Extract the [x, y] coordinate from the center of the cell holding the provided text.  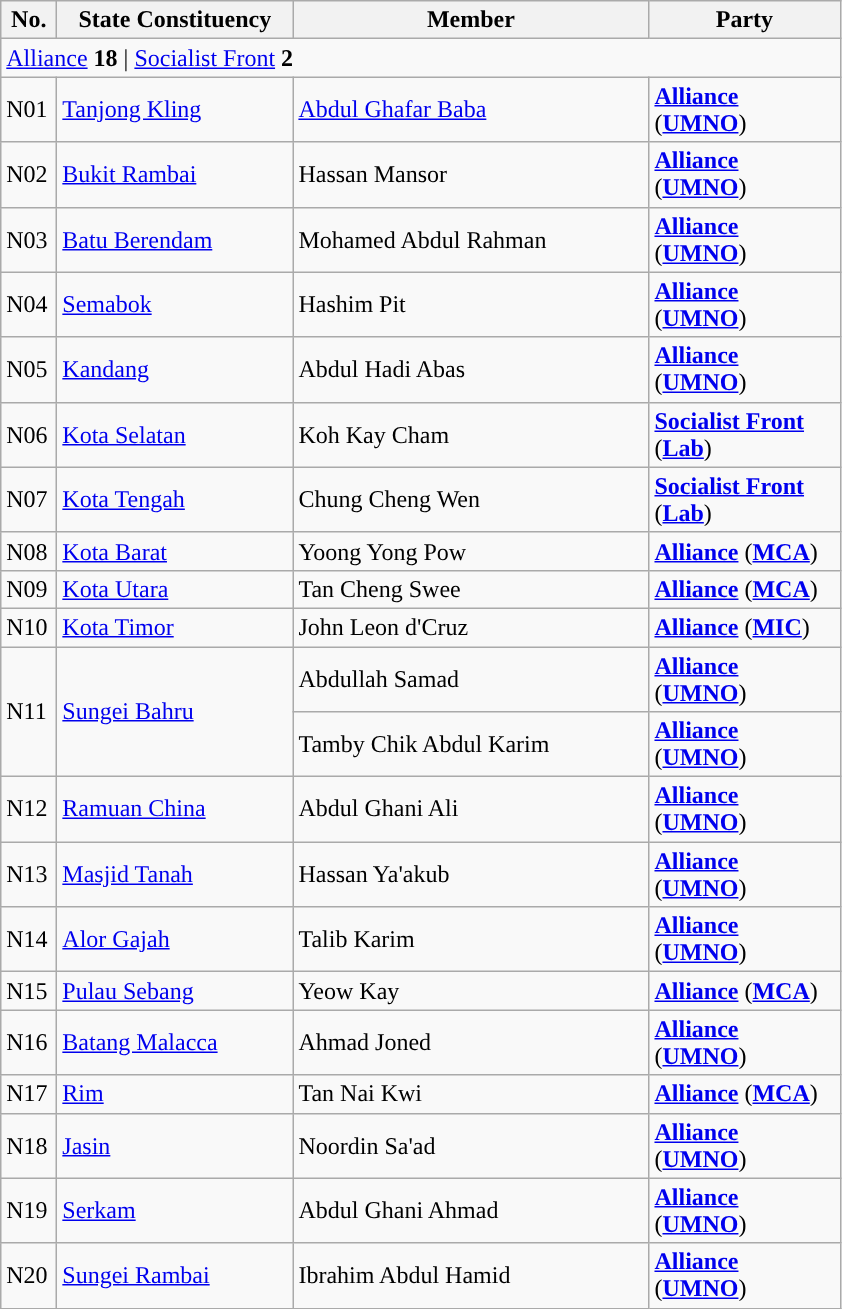
Tanjong Kling [175, 110]
Tamby Chik Abdul Karim [471, 744]
Pulau Sebang [175, 991]
Kandang [175, 370]
N10 [29, 627]
N11 [29, 711]
N05 [29, 370]
N20 [29, 1276]
N06 [29, 434]
Alliance 18 | Socialist Front 2 [420, 58]
N01 [29, 110]
Abdul Ghani Ali [471, 810]
Batu Berendam [175, 240]
N12 [29, 810]
Koh Kay Cham [471, 434]
Sungei Bahru [175, 711]
Abdul Ghafar Baba [471, 110]
Serkam [175, 1210]
N15 [29, 991]
Kota Utara [175, 589]
Semabok [175, 304]
Sungei Rambai [175, 1276]
N14 [29, 940]
Kota Timor [175, 627]
N03 [29, 240]
Talib Karim [471, 940]
Member [471, 20]
Party [744, 20]
N04 [29, 304]
Chung Cheng Wen [471, 500]
N02 [29, 174]
N07 [29, 500]
Kota Barat [175, 551]
Rim [175, 1094]
Kota Tengah [175, 500]
N13 [29, 874]
Tan Cheng Swee [471, 589]
Jasin [175, 1146]
N18 [29, 1146]
Noordin Sa'ad [471, 1146]
Mohamed Abdul Rahman [471, 240]
Abdul Hadi Abas [471, 370]
Ramuan China [175, 810]
Yeow Kay [471, 991]
Hassan Ya'akub [471, 874]
No. [29, 20]
Hassan Mansor [471, 174]
Bukit Rambai [175, 174]
Batang Malacca [175, 1042]
N17 [29, 1094]
Masjid Tanah [175, 874]
Hashim Pit [471, 304]
N08 [29, 551]
State Constituency [175, 20]
Abdul Ghani Ahmad [471, 1210]
Kota Selatan [175, 434]
Alliance (MIC) [744, 627]
Alor Gajah [175, 940]
Abdullah Samad [471, 678]
N19 [29, 1210]
Ahmad Joned [471, 1042]
N09 [29, 589]
N16 [29, 1042]
Yoong Yong Pow [471, 551]
John Leon d'Cruz [471, 627]
Ibrahim Abdul Hamid [471, 1276]
Tan Nai Kwi [471, 1094]
